Provide the (X, Y) coordinate of the cell's center where the given text is located.  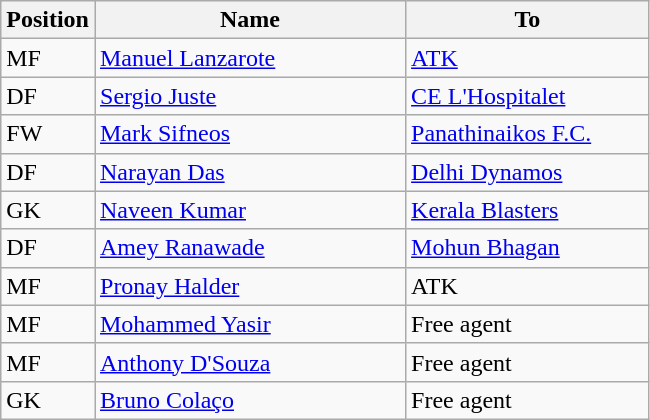
Delhi Dynamos (528, 172)
Narayan Das (250, 172)
Sergio Juste (250, 96)
Naveen Kumar (250, 210)
Mohun Bhagan (528, 248)
Manuel Lanzarote (250, 58)
To (528, 20)
Mohammed Yasir (250, 324)
Bruno Colaço (250, 400)
Panathinaikos F.C. (528, 134)
Mark Sifneos (250, 134)
Name (250, 20)
Pronay Halder (250, 286)
CE L'Hospitalet (528, 96)
FW (48, 134)
Position (48, 20)
Kerala Blasters (528, 210)
Anthony D'Souza (250, 362)
Amey Ranawade (250, 248)
